From the cell containing the given text, extract its center point as [X, Y] coordinate. 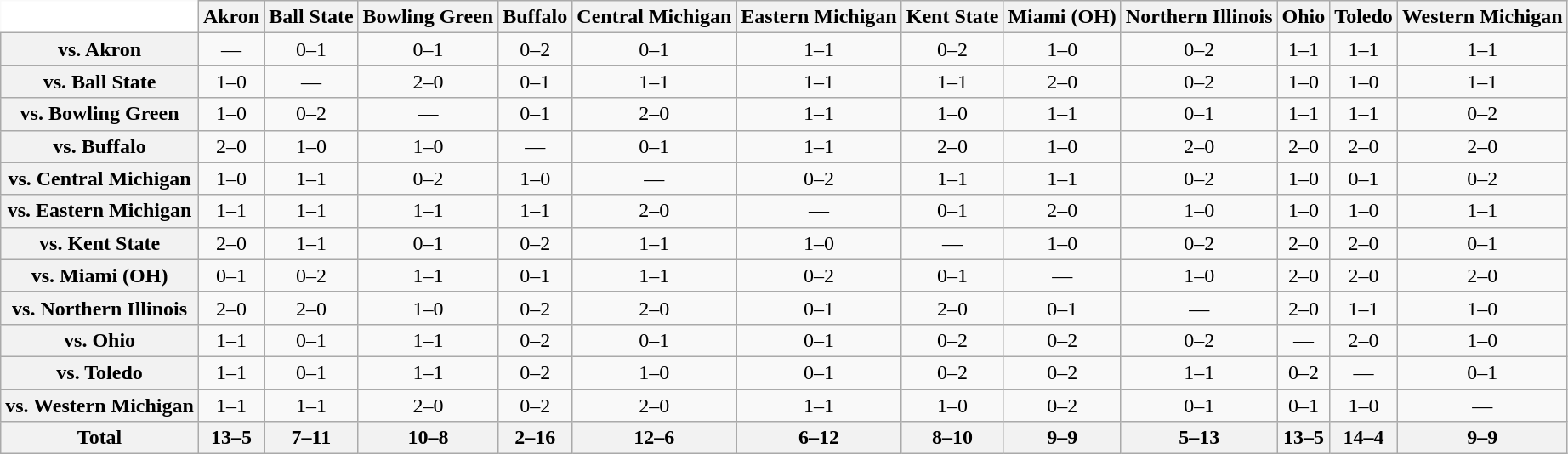
Toledo [1364, 17]
vs. Buffalo [100, 146]
vs. Bowling Green [100, 114]
2–16 [536, 438]
5–13 [1199, 438]
10–8 [429, 438]
Akron [231, 17]
vs. Eastern Michigan [100, 211]
vs. Central Michigan [100, 179]
vs. Western Michigan [100, 406]
Total [100, 438]
Ball State [311, 17]
vs. Miami (OH) [100, 275]
8–10 [952, 438]
Western Michigan [1482, 17]
vs. Northern Illinois [100, 308]
vs. Kent State [100, 243]
Buffalo [536, 17]
Ohio [1304, 17]
12–6 [655, 438]
vs. Akron [100, 49]
7–11 [311, 438]
Bowling Green [429, 17]
14–4 [1364, 438]
Kent State [952, 17]
Eastern Michigan [819, 17]
Northern Illinois [1199, 17]
6–12 [819, 438]
vs. Toledo [100, 372]
Miami (OH) [1062, 17]
vs. Ohio [100, 340]
Central Michigan [655, 17]
vs. Ball State [100, 82]
